From the cell containing the given text, extract its center point as [X, Y] coordinate. 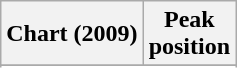
Chart (2009) [72, 34]
Peakposition [189, 34]
